Return the (x, y) coordinate for the center point of the cell that contains the specified text.  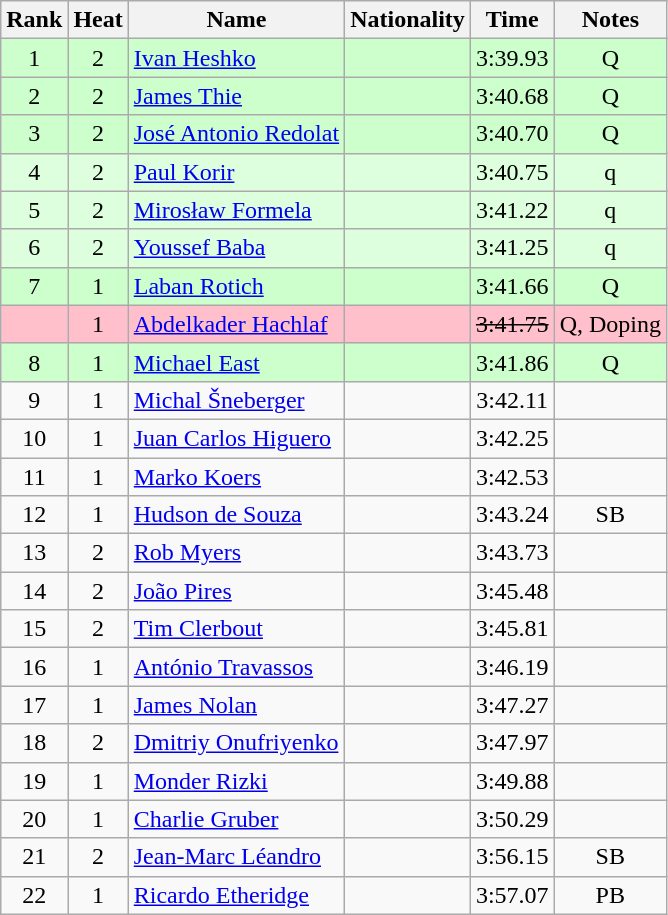
Heat (98, 20)
Mirosław Formela (236, 210)
Michael East (236, 362)
3:42.11 (512, 400)
11 (34, 477)
José Antonio Redolat (236, 134)
3:46.19 (512, 667)
3:41.86 (512, 362)
Nationality (408, 20)
Juan Carlos Higuero (236, 438)
3:41.25 (512, 248)
16 (34, 667)
15 (34, 629)
Notes (610, 20)
Rob Myers (236, 553)
Jean-Marc Léandro (236, 857)
Laban Rotich (236, 286)
Hudson de Souza (236, 515)
Tim Clerbout (236, 629)
James Thie (236, 96)
7 (34, 286)
James Nolan (236, 705)
Charlie Gruber (236, 819)
3:40.70 (512, 134)
3:42.25 (512, 438)
3 (34, 134)
21 (34, 857)
17 (34, 705)
6 (34, 248)
3:40.75 (512, 172)
3:47.97 (512, 743)
20 (34, 819)
Michal Šneberger (236, 400)
Time (512, 20)
Ricardo Etheridge (236, 895)
Name (236, 20)
Abdelkader Hachlaf (236, 324)
5 (34, 210)
3:41.22 (512, 210)
3:39.93 (512, 58)
Dmitriy Onufriyenko (236, 743)
3:42.53 (512, 477)
22 (34, 895)
3:50.29 (512, 819)
António Travassos (236, 667)
Rank (34, 20)
3:43.73 (512, 553)
3:57.07 (512, 895)
3:41.66 (512, 286)
João Pires (236, 591)
3:40.68 (512, 96)
3:47.27 (512, 705)
PB (610, 895)
Q, Doping (610, 324)
19 (34, 781)
Ivan Heshko (236, 58)
14 (34, 591)
8 (34, 362)
Youssef Baba (236, 248)
3:45.48 (512, 591)
Monder Rizki (236, 781)
18 (34, 743)
9 (34, 400)
3:41.75 (512, 324)
12 (34, 515)
13 (34, 553)
3:43.24 (512, 515)
4 (34, 172)
3:56.15 (512, 857)
3:49.88 (512, 781)
Marko Koers (236, 477)
Paul Korir (236, 172)
3:45.81 (512, 629)
10 (34, 438)
